Pinpoint the cell where the given text exists, returning its (x, y) midpoint coordinate. 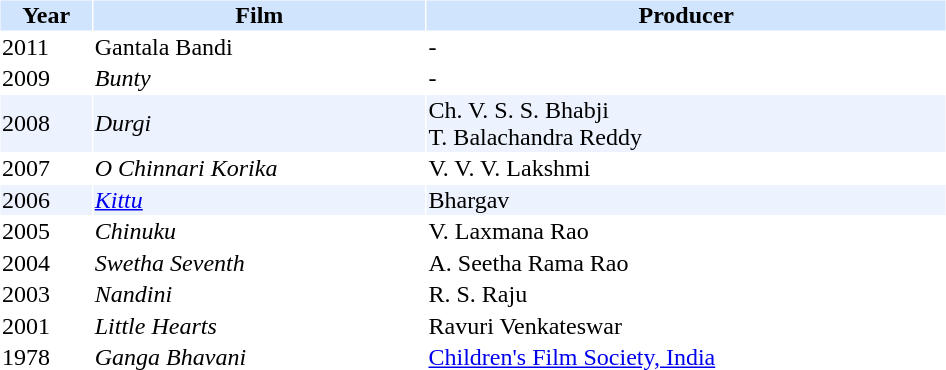
Swetha Seventh (259, 263)
Ravuri Venkateswar (686, 326)
Bhargav (686, 200)
2003 (46, 295)
V. V. V. Lakshmi (686, 169)
Bunty (259, 79)
A. Seetha Rama Rao (686, 263)
Producer (686, 15)
Nandini (259, 295)
2006 (46, 200)
2001 (46, 326)
Gantala Bandi (259, 47)
2011 (46, 47)
Year (46, 15)
Durgi (259, 124)
Little Hearts (259, 326)
V. Laxmana Rao (686, 231)
2004 (46, 263)
2005 (46, 231)
Kittu (259, 200)
Film (259, 15)
O Chinnari Korika (259, 169)
Ch. V. S. S. Bhabji T. Balachandra Reddy (686, 124)
2009 (46, 79)
2008 (46, 124)
2007 (46, 169)
R. S. Raju (686, 295)
Chinuku (259, 231)
